Locate the cell with the specified text and output its [X, Y] center coordinate. 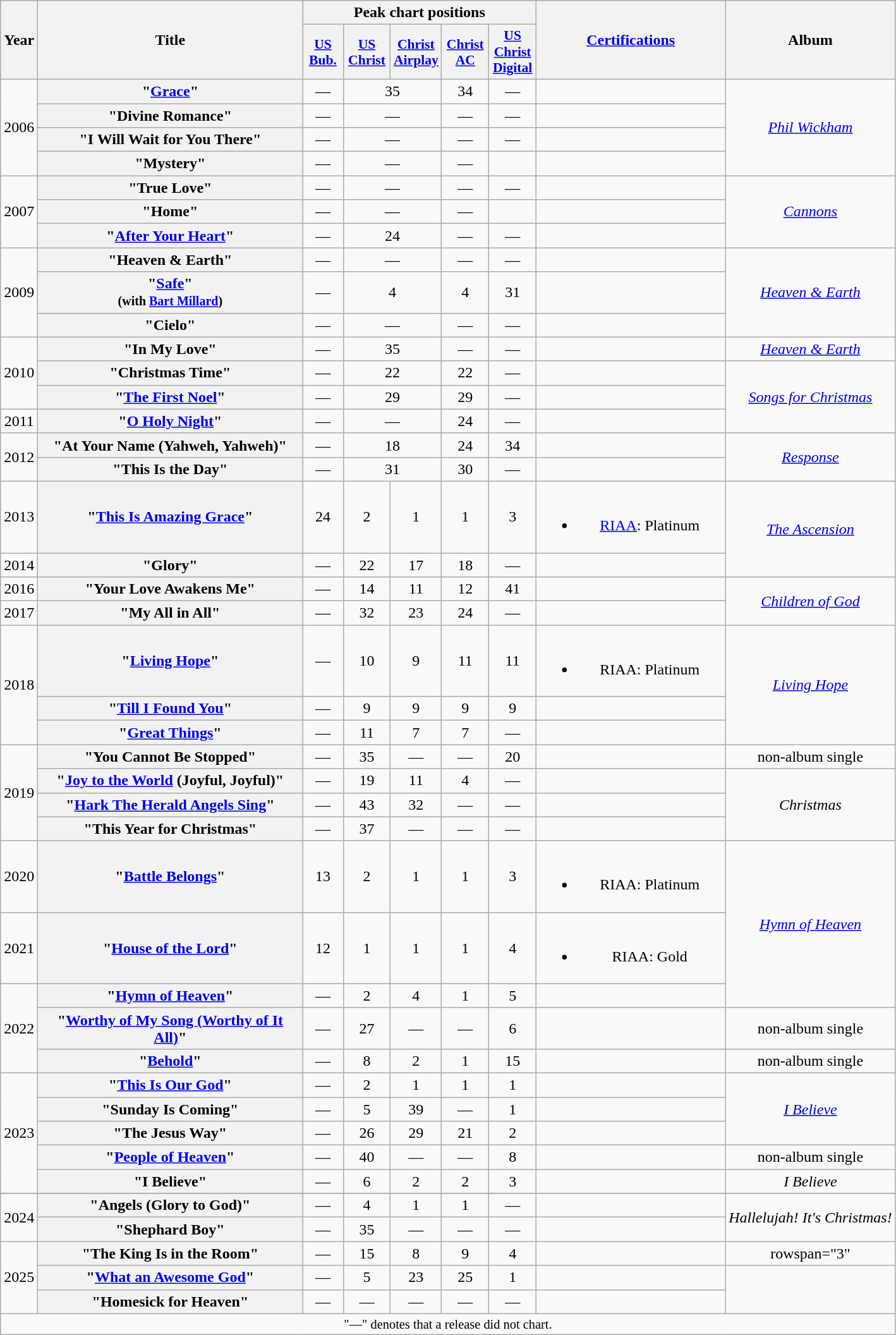
"The First Noel" [171, 397]
"This Is Amazing Grace" [171, 517]
The Ascension [811, 528]
21 [465, 1133]
"Cielo" [171, 325]
Album [811, 40]
"Homesick for Heaven" [171, 1301]
"My All in All" [171, 613]
20 [513, 757]
Christ Airplay [416, 52]
19 [366, 781]
41 [513, 589]
2013 [19, 517]
2012 [19, 457]
2006 [19, 127]
"Joy to the World (Joyful, Joyful)" [171, 781]
10 [366, 661]
2007 [19, 212]
Year [19, 40]
Response [811, 457]
"Hymn of Heaven" [171, 996]
27 [366, 1028]
"After Your Heart" [171, 236]
2017 [19, 613]
"House of the Lord" [171, 948]
2019 [19, 793]
"Home" [171, 212]
"This Is the Day" [171, 469]
Christmas [811, 805]
Cannons [811, 212]
"Sunday Is Coming" [171, 1109]
"This Year for Christmas" [171, 829]
17 [416, 564]
"I Will Wait for You There" [171, 140]
2020 [19, 876]
"Christmas Time" [171, 373]
Hallelujah! It's Christmas! [811, 1217]
Christ AC [465, 52]
"This Is Our God" [171, 1085]
Peak chart positions [420, 13]
"You Cannot Be Stopped" [171, 757]
USChrist [366, 52]
37 [366, 829]
2018 [19, 685]
Phil Wickham [811, 127]
"At Your Name (Yahweh, Yahweh)" [171, 445]
"Battle Belongs" [171, 876]
25 [465, 1277]
Title [171, 40]
Songs for Christmas [811, 397]
"I Believe" [171, 1181]
"The Jesus Way" [171, 1133]
14 [366, 589]
2014 [19, 564]
Hymn of Heaven [811, 924]
2021 [19, 948]
2016 [19, 589]
2022 [19, 1028]
2023 [19, 1133]
2011 [19, 421]
40 [366, 1157]
2025 [19, 1277]
30 [465, 469]
2009 [19, 292]
"Angels (Glory to God)" [171, 1205]
"Worthy of My Song (Worthy of It All)" [171, 1028]
43 [366, 805]
"True Love" [171, 188]
"Shephard Boy" [171, 1229]
13 [323, 876]
"Great Things" [171, 733]
"In My Love" [171, 349]
"Your Love Awakens Me" [171, 589]
USChristDigital [513, 52]
"Behold" [171, 1061]
US Bub. [323, 52]
Living Hope [811, 685]
Children of God [811, 601]
rowspan="3" [811, 1253]
39 [416, 1109]
26 [366, 1133]
"Mystery" [171, 164]
"What an Awesome God" [171, 1277]
"Heaven & Earth" [171, 260]
"Till I Found You" [171, 709]
2024 [19, 1217]
"The King Is in the Room" [171, 1253]
"Hark The Herald Angels Sing" [171, 805]
"People of Heaven" [171, 1157]
"Divine Romance" [171, 116]
"Glory" [171, 564]
2010 [19, 373]
Certifications [631, 40]
"O Holy Night" [171, 421]
RIAA: Gold [631, 948]
"—" denotes that a release did not chart. [448, 1324]
"Safe"(with Bart Millard) [171, 292]
"Grace" [171, 91]
"Living Hope" [171, 661]
